Locate the cell with the specified text and output its (x, y) center coordinate. 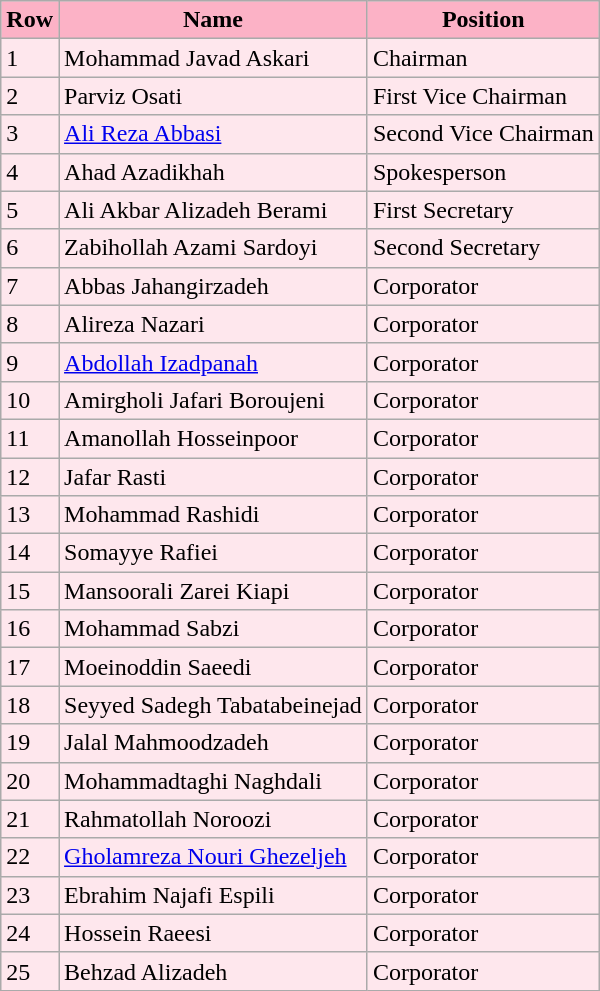
15 (30, 591)
Name (214, 20)
Jalal Mahmoodzadeh (214, 743)
20 (30, 781)
19 (30, 743)
8 (30, 324)
Amanollah Hosseinpoor (214, 438)
6 (30, 248)
12 (30, 477)
14 (30, 553)
Seyyed Sadegh Tabatabeinejad (214, 705)
Second Vice Chairman (483, 134)
Ali Reza Abbasi (214, 134)
Ahad Azadikhah (214, 172)
Amirgholi Jafari Boroujeni (214, 400)
Mohammadtaghi Naghdali (214, 781)
Second Secretary (483, 248)
Jafar Rasti (214, 477)
Row (30, 20)
Parviz Osati (214, 96)
23 (30, 895)
Position (483, 20)
First Secretary (483, 210)
Moeinoddin Saeedi (214, 667)
7 (30, 286)
5 (30, 210)
25 (30, 971)
21 (30, 819)
Gholamreza Nouri Ghezeljeh (214, 857)
13 (30, 515)
1 (30, 58)
9 (30, 362)
Mohammad Sabzi (214, 629)
Abdollah Izadpanah (214, 362)
11 (30, 438)
3 (30, 134)
Zabihollah Azami Sardoyi (214, 248)
17 (30, 667)
First Vice Chairman (483, 96)
Mansoorali Zarei Kiapi (214, 591)
Abbas Jahangirzadeh (214, 286)
Spokesperson (483, 172)
Behzad Alizadeh (214, 971)
Ebrahim Najafi Espili (214, 895)
2 (30, 96)
4 (30, 172)
18 (30, 705)
Chairman (483, 58)
22 (30, 857)
Rahmatollah Noroozi (214, 819)
Ali Akbar Alizadeh Berami (214, 210)
Mohammad Javad Askari (214, 58)
Alireza Nazari (214, 324)
24 (30, 933)
16 (30, 629)
Mohammad Rashidi (214, 515)
10 (30, 400)
Hossein Raeesi (214, 933)
Somayye Rafiei (214, 553)
